Determine the (X, Y) coordinate at the center of the cell enclosing the given text.  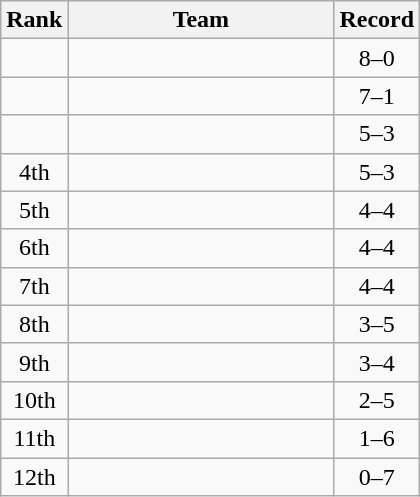
3–4 (377, 362)
9th (34, 362)
6th (34, 248)
Team (201, 20)
8th (34, 324)
10th (34, 400)
1–6 (377, 438)
4th (34, 172)
5th (34, 210)
7–1 (377, 96)
Rank (34, 20)
7th (34, 286)
0–7 (377, 477)
8–0 (377, 58)
2–5 (377, 400)
12th (34, 477)
11th (34, 438)
Record (377, 20)
3–5 (377, 324)
